Return the (X, Y) coordinate for the center point of the cell that contains the specified text.  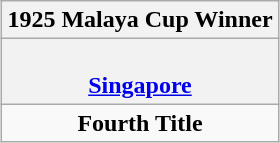
Singapore (140, 72)
Fourth Title (140, 123)
1925 Malaya Cup Winner (140, 20)
